Scan for the cell matching the given text and deliver its (X, Y) coordinate at center. 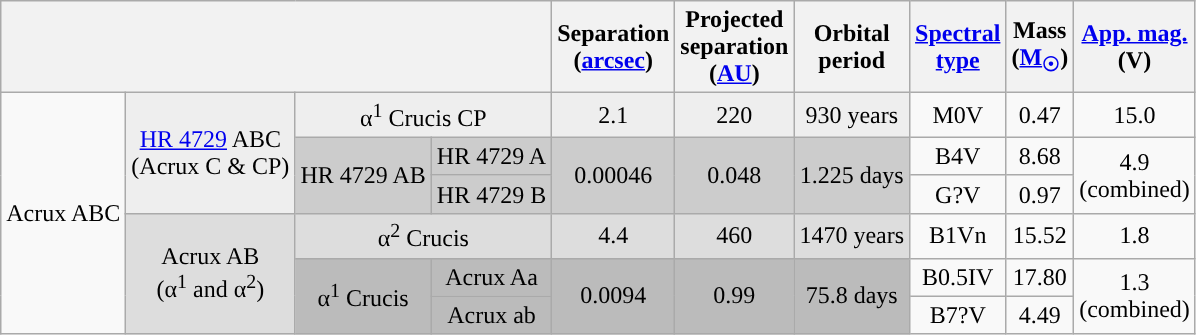
0.048 (734, 175)
Acrux AB(α1 and α2) (210, 274)
2.1 (614, 116)
1.8 (1135, 236)
α1 Crucis (363, 296)
220 (734, 116)
Acrux ABC (64, 214)
Separation(arcsec) (614, 47)
15.52 (1040, 236)
Acrux ab (491, 315)
930 years (852, 116)
B4V (958, 156)
Orbitalperiod (852, 47)
75.8 days (852, 296)
460 (734, 236)
B1Vn (958, 236)
Spectraltype (958, 47)
0.00046 (614, 175)
1470 years (852, 236)
17.80 (1040, 277)
0.0094 (614, 296)
15.0 (1135, 116)
G?V (958, 194)
HR 4729 A (491, 156)
1.3(combined) (1135, 296)
Mass(M☉) (1040, 47)
4.49 (1040, 315)
Acrux Aa (491, 277)
α2 Crucis (424, 236)
HR 4729 AB (363, 175)
B7?V (958, 315)
8.68 (1040, 156)
HR 4729 ABC(Acrux C & CP) (210, 154)
4.4 (614, 236)
0.97 (1040, 194)
HR 4729 B (491, 194)
1.225 days (852, 175)
0.47 (1040, 116)
0.99 (734, 296)
M0V (958, 116)
Projectedseparation(AU) (734, 47)
App. mag.(V) (1135, 47)
α1 Crucis CP (424, 116)
B0.5IV (958, 277)
4.9(combined) (1135, 175)
